Return the [x, y] coordinate for the center point of the cell that contains the specified text.  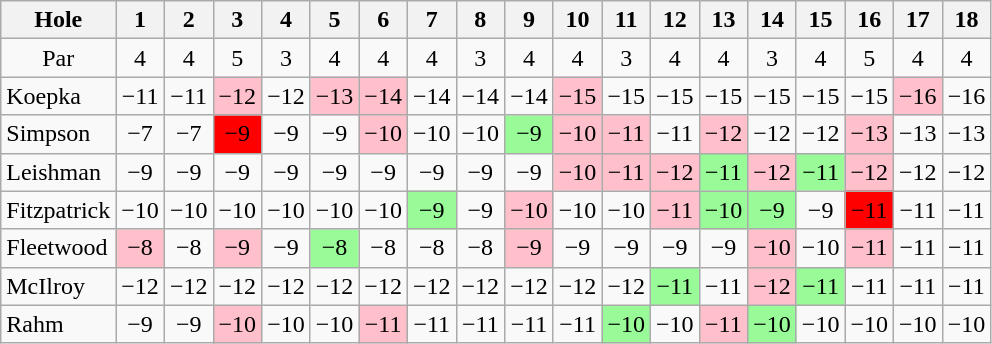
1 [140, 20]
9 [530, 20]
14 [772, 20]
16 [870, 20]
Leishman [58, 172]
17 [918, 20]
Simpson [58, 134]
2 [188, 20]
Par [58, 58]
12 [674, 20]
6 [384, 20]
8 [480, 20]
10 [578, 20]
Fitzpatrick [58, 210]
13 [724, 20]
McIlroy [58, 286]
Koepka [58, 96]
15 [820, 20]
11 [626, 20]
Fleetwood [58, 248]
7 [432, 20]
Rahm [58, 324]
18 [966, 20]
Hole [58, 20]
